Return (x, y) of the center of cell containing provided text 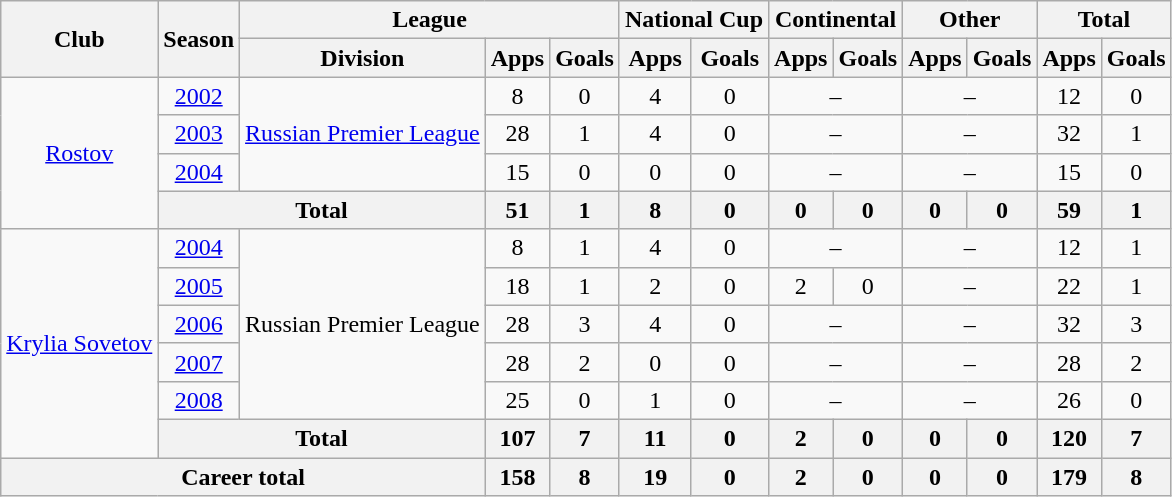
League (430, 20)
2003 (199, 134)
11 (655, 438)
Division (363, 58)
120 (1069, 438)
59 (1069, 210)
19 (655, 477)
107 (517, 438)
2002 (199, 96)
Season (199, 39)
18 (517, 286)
26 (1069, 400)
Club (80, 39)
2007 (199, 362)
25 (517, 400)
National Cup (694, 20)
Other (970, 20)
179 (1069, 477)
Rostov (80, 153)
2006 (199, 324)
2008 (199, 400)
22 (1069, 286)
Career total (243, 477)
Continental (836, 20)
51 (517, 210)
Krylia Sovetov (80, 343)
2005 (199, 286)
158 (517, 477)
